Locate the cell with the specified text and output its [X, Y] center coordinate. 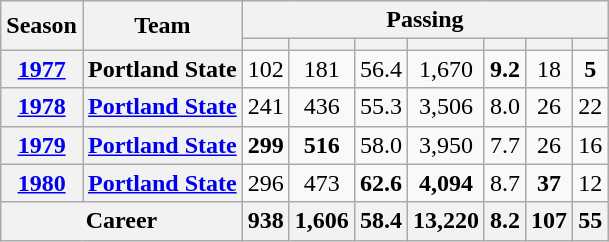
3,506 [446, 107]
473 [322, 183]
12 [590, 183]
62.6 [380, 183]
5 [590, 69]
Career [122, 221]
58.0 [380, 145]
Team [162, 26]
436 [322, 107]
55.3 [380, 107]
299 [266, 145]
18 [550, 69]
1980 [42, 183]
37 [550, 183]
241 [266, 107]
1979 [42, 145]
Passing [424, 20]
1,606 [322, 221]
938 [266, 221]
16 [590, 145]
Season [42, 26]
13,220 [446, 221]
1977 [42, 69]
8.2 [504, 221]
3,950 [446, 145]
22 [590, 107]
181 [322, 69]
4,094 [446, 183]
1978 [42, 107]
1,670 [446, 69]
107 [550, 221]
9.2 [504, 69]
8.0 [504, 107]
56.4 [380, 69]
516 [322, 145]
102 [266, 69]
8.7 [504, 183]
55 [590, 221]
296 [266, 183]
7.7 [504, 145]
58.4 [380, 221]
